Determine the (x, y) coordinate at the center of the cell enclosing the given text.  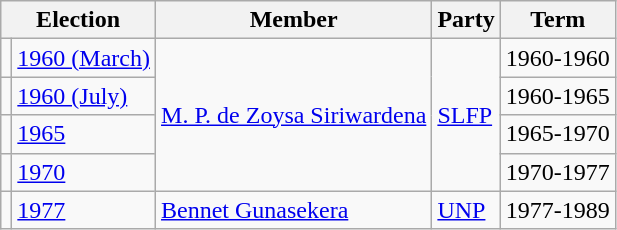
1960 (July) (84, 96)
1965-1970 (558, 134)
1977-1989 (558, 210)
UNP (466, 210)
Party (466, 20)
1965 (84, 134)
1970 (84, 172)
Term (558, 20)
1960-1960 (558, 58)
SLFP (466, 115)
M. P. de Zoysa Siriwardena (294, 115)
1960-1965 (558, 96)
1977 (84, 210)
Member (294, 20)
1960 (March) (84, 58)
Election (78, 20)
Bennet Gunasekera (294, 210)
1970-1977 (558, 172)
